Determine the [x, y] coordinate at the center of the cell enclosing the given text.  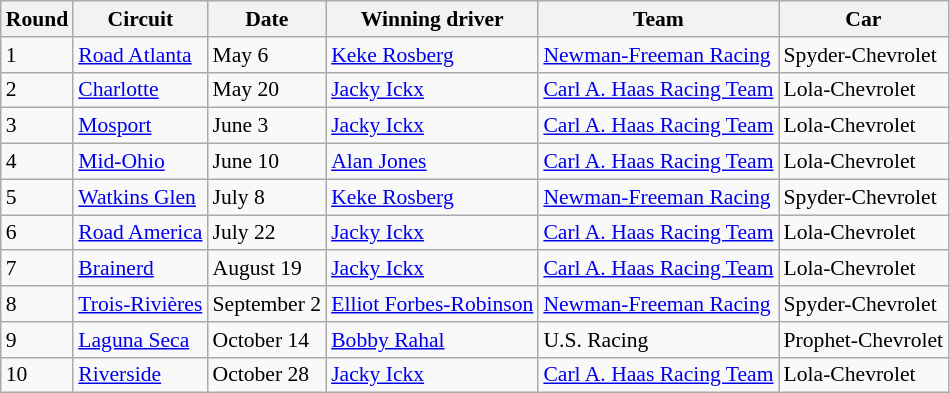
Brainerd [140, 269]
1 [38, 55]
Road Atlanta [140, 55]
Alan Jones [432, 162]
September 2 [266, 304]
7 [38, 269]
July 22 [266, 233]
Laguna Seca [140, 340]
Watkins Glen [140, 197]
Road America [140, 233]
June 3 [266, 126]
5 [38, 197]
October 14 [266, 340]
2 [38, 90]
Team [658, 19]
Bobby Rahal [432, 340]
July 8 [266, 197]
Charlotte [140, 90]
3 [38, 126]
May 6 [266, 55]
4 [38, 162]
Round [38, 19]
10 [38, 375]
9 [38, 340]
Car [864, 19]
October 28 [266, 375]
June 10 [266, 162]
U.S. Racing [658, 340]
6 [38, 233]
May 20 [266, 90]
Riverside [140, 375]
Prophet-Chevrolet [864, 340]
Date [266, 19]
August 19 [266, 269]
Circuit [140, 19]
Mid-Ohio [140, 162]
Winning driver [432, 19]
Mosport [140, 126]
Elliot Forbes-Robinson [432, 304]
8 [38, 304]
Trois-Rivières [140, 304]
